Provide the (x, y) coordinate of the cell's center where the given text is located.  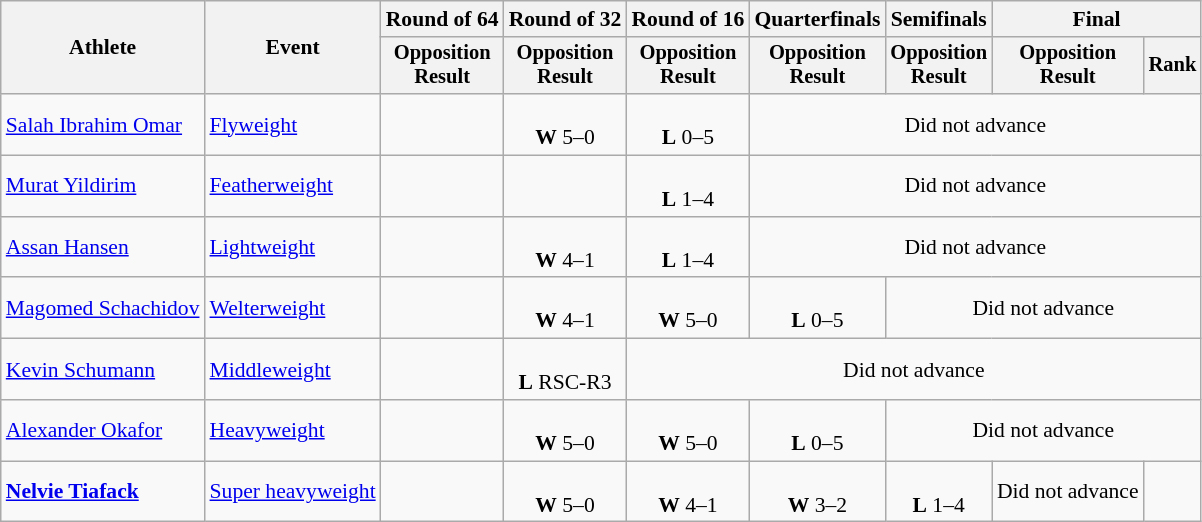
Nelvie Tiafack (103, 492)
W 3–2 (817, 492)
Round of 64 (442, 19)
L RSC-R3 (566, 370)
Middleweight (293, 370)
Heavyweight (293, 430)
Quarterfinals (817, 19)
Round of 16 (688, 19)
Featherweight (293, 186)
Round of 32 (566, 19)
Event (293, 48)
Super heavyweight (293, 492)
Flyweight (293, 124)
Kevin Schumann (103, 370)
Salah Ibrahim Omar (103, 124)
Welterweight (293, 308)
Assan Hansen (103, 248)
Lightweight (293, 248)
Magomed Schachidov (103, 308)
Murat Yildirim (103, 186)
Athlete (103, 48)
Alexander Okafor (103, 430)
Final (1096, 19)
Rank (1173, 66)
Semifinals (938, 19)
